Extract the [x, y] coordinate from the center of the cell holding the provided text.  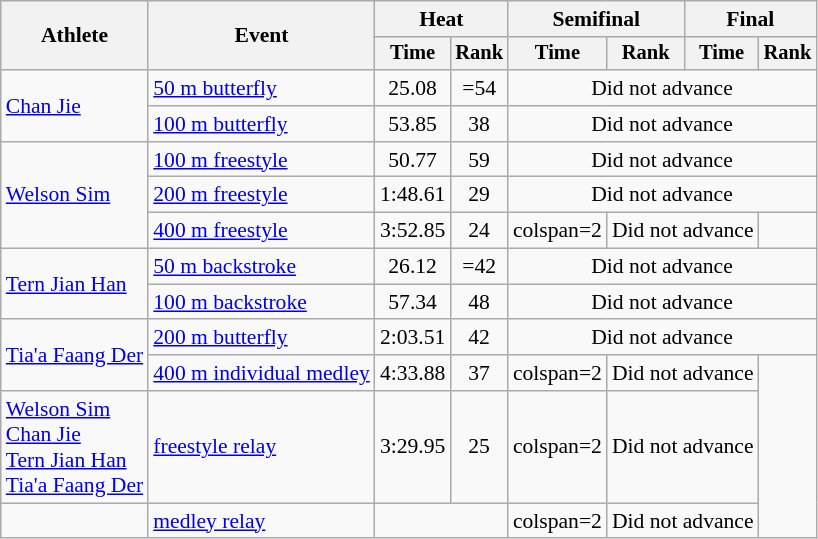
4:33.88 [412, 373]
1:48.61 [412, 195]
50 m butterfly [262, 88]
100 m backstroke [262, 302]
medley relay [262, 521]
200 m butterfly [262, 338]
Heat [442, 19]
24 [479, 231]
Event [262, 36]
400 m individual medley [262, 373]
2:03.51 [412, 338]
42 [479, 338]
50.77 [412, 160]
Tern Jian Han [75, 284]
29 [479, 195]
200 m freestyle [262, 195]
37 [479, 373]
=54 [479, 88]
100 m butterfly [262, 124]
3:52.85 [412, 231]
Chan Jie [75, 106]
100 m freestyle [262, 160]
48 [479, 302]
Semifinal [596, 19]
53.85 [412, 124]
25 [479, 447]
Final [751, 19]
3:29.95 [412, 447]
25.08 [412, 88]
Athlete [75, 36]
50 m backstroke [262, 267]
=42 [479, 267]
Welson SimChan JieTern Jian HanTia'a Faang Der [75, 447]
26.12 [412, 267]
57.34 [412, 302]
38 [479, 124]
59 [479, 160]
freestyle relay [262, 447]
Welson Sim [75, 196]
400 m freestyle [262, 231]
Tia'a Faang Der [75, 356]
